Extract the [x, y] coordinate from the center of the cell holding the provided text.  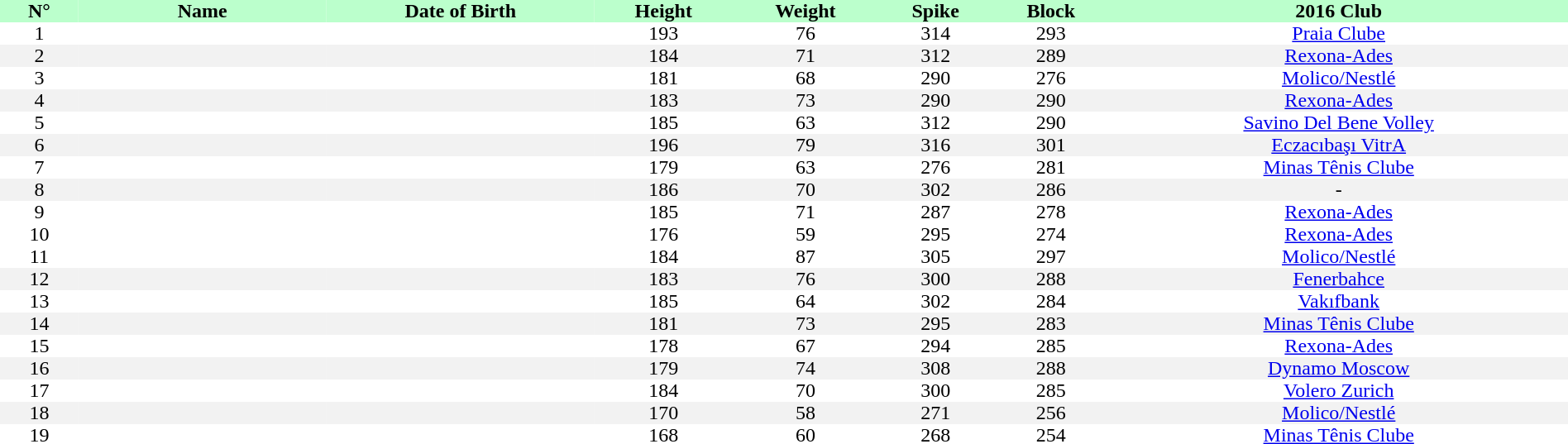
186 [663, 190]
9 [40, 212]
193 [663, 33]
67 [806, 346]
11 [40, 256]
2016 Club [1338, 12]
74 [806, 369]
3 [40, 78]
4 [40, 101]
271 [935, 413]
13 [40, 301]
Spike [935, 12]
305 [935, 256]
17 [40, 390]
14 [40, 324]
2 [40, 56]
N° [40, 12]
16 [40, 369]
10 [40, 235]
314 [935, 33]
6 [40, 146]
68 [806, 78]
12 [40, 279]
Fenerbahce [1338, 279]
274 [1050, 235]
297 [1050, 256]
18 [40, 413]
7 [40, 167]
294 [935, 346]
87 [806, 256]
Savino Del Bene Volley [1338, 122]
284 [1050, 301]
278 [1050, 212]
293 [1050, 33]
1 [40, 33]
- [1338, 190]
286 [1050, 190]
283 [1050, 324]
170 [663, 413]
Praia Clube [1338, 33]
5 [40, 122]
Vakıfbank [1338, 301]
Dynamo Moscow [1338, 369]
15 [40, 346]
308 [935, 369]
Eczacıbaşı VitrA [1338, 146]
Volero Zurich [1338, 390]
Date of Birth [461, 12]
Block [1050, 12]
196 [663, 146]
59 [806, 235]
176 [663, 235]
79 [806, 146]
Name [203, 12]
64 [806, 301]
8 [40, 190]
Weight [806, 12]
289 [1050, 56]
58 [806, 413]
301 [1050, 146]
256 [1050, 413]
287 [935, 212]
281 [1050, 167]
178 [663, 346]
Height [663, 12]
316 [935, 146]
